Identify which cell holds the provided text, then report its (x, y) central coordinate. 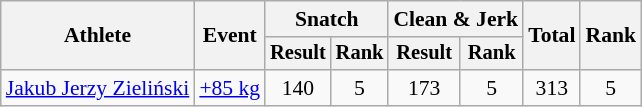
313 (552, 88)
Total (552, 36)
173 (424, 88)
Snatch (326, 19)
Clean & Jerk (456, 19)
+85 kg (230, 88)
140 (298, 88)
Athlete (98, 36)
Jakub Jerzy Zieliński (98, 88)
Event (230, 36)
